Detect which cell encompasses the target text, then output its (x, y) center coordinate. 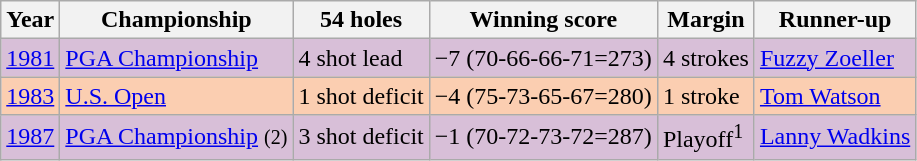
PGA Championship (2) (176, 138)
Fuzzy Zoeller (834, 58)
1983 (30, 96)
1 shot deficit (361, 96)
1981 (30, 58)
−7 (70-66-66-71=273) (543, 58)
Lanny Wadkins (834, 138)
54 holes (361, 20)
Year (30, 20)
4 strokes (706, 58)
Playoff1 (706, 138)
Tom Watson (834, 96)
Winning score (543, 20)
1987 (30, 138)
PGA Championship (176, 58)
U.S. Open (176, 96)
−1 (70-72-73-72=287) (543, 138)
Championship (176, 20)
3 shot deficit (361, 138)
Margin (706, 20)
Runner-up (834, 20)
1 stroke (706, 96)
4 shot lead (361, 58)
−4 (75-73-65-67=280) (543, 96)
